Return the [x, y] coordinate for the center point of the cell that contains the specified text.  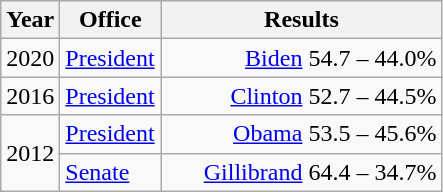
Biden 54.7 – 44.0% [302, 58]
2016 [30, 96]
Office [110, 20]
Clinton 52.7 – 44.5% [302, 96]
Year [30, 20]
Gillibrand 64.4 – 34.7% [302, 172]
2012 [30, 153]
Senate [110, 172]
Obama 53.5 – 45.6% [302, 134]
Results [302, 20]
2020 [30, 58]
